Capture the cell that displays the provided text and extract its (x, y) central coordinate. 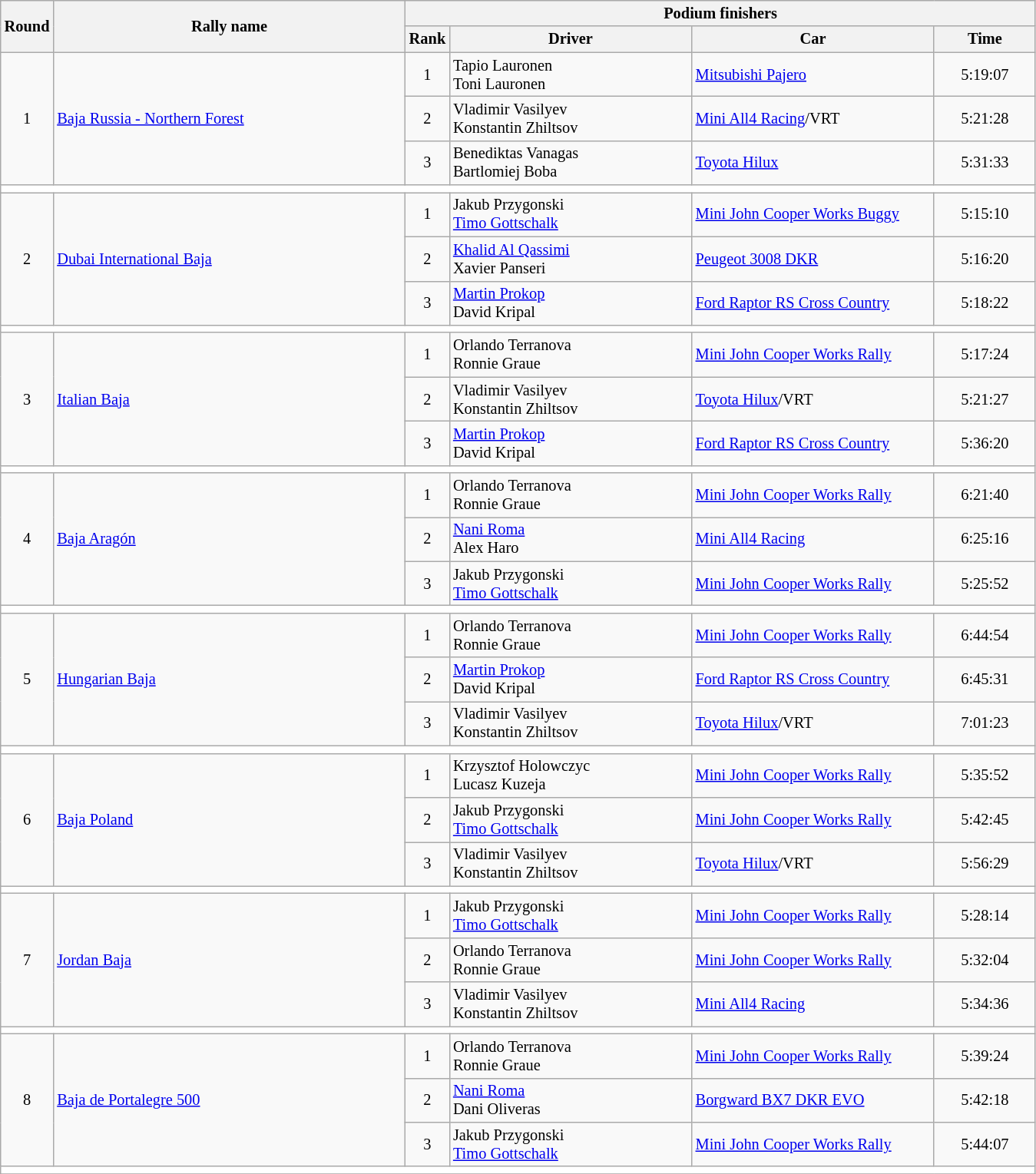
8 (28, 1100)
Round (28, 26)
6 (28, 820)
6:45:31 (985, 680)
Borgward BX7 DKR EVO (813, 1100)
Benediktas Vanagas Bartlomiej Boba (571, 163)
Krzysztof Holowczyc Lucasz Kuzeja (571, 776)
5:19:07 (985, 74)
5:21:27 (985, 399)
Mini John Cooper Works Buggy (813, 214)
Mini All4 Racing/VRT (813, 118)
5:56:29 (985, 864)
5:18:22 (985, 303)
5:17:24 (985, 355)
Tapio Lauronen Toni Lauronen (571, 74)
5:15:10 (985, 214)
Dubai International Baja (229, 258)
Jordan Baja (229, 960)
Driver (571, 39)
Baja Aragón (229, 539)
7 (28, 960)
5:31:33 (985, 163)
Car (813, 39)
6:44:54 (985, 635)
5:35:52 (985, 776)
Peugeot 3008 DKR (813, 259)
7:01:23 (985, 723)
5:28:14 (985, 915)
Italian Baja (229, 399)
6:25:16 (985, 539)
5:44:07 (985, 1144)
5:42:45 (985, 819)
5:21:28 (985, 118)
Hungarian Baja (229, 679)
Mitsubishi Pajero (813, 74)
Khalid Al Qassimi Xavier Panseri (571, 259)
Rank (427, 39)
Rally name (229, 26)
5:36:20 (985, 443)
5:25:52 (985, 584)
5:16:20 (985, 259)
Nani Roma Dani Oliveras (571, 1100)
5:39:24 (985, 1056)
5:32:04 (985, 960)
Baja Russia - Northern Forest (229, 118)
Baja Poland (229, 820)
6:21:40 (985, 495)
Nani Roma Alex Haro (571, 539)
Podium finishers (720, 13)
Toyota Hilux (813, 163)
5 (28, 679)
Time (985, 39)
5:42:18 (985, 1100)
5:34:36 (985, 1004)
4 (28, 539)
Baja de Portalegre 500 (229, 1100)
